Provide the [x, y] coordinate of the cell's center where the given text is located.  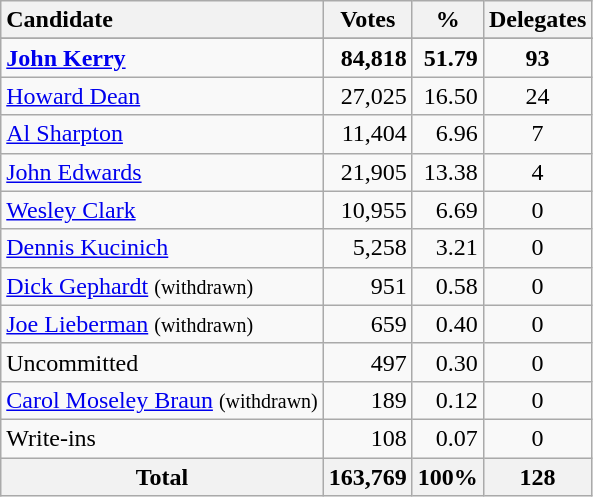
Al Sharpton [162, 134]
Uncommitted [162, 362]
16.50 [448, 96]
189 [368, 400]
Total [162, 477]
6.96 [448, 134]
John Kerry [162, 58]
John Edwards [162, 172]
0.58 [448, 286]
6.69 [448, 210]
% [448, 20]
108 [368, 438]
7 [537, 134]
13.38 [448, 172]
84,818 [368, 58]
0.12 [448, 400]
3.21 [448, 248]
659 [368, 324]
24 [537, 96]
0.40 [448, 324]
128 [537, 477]
5,258 [368, 248]
11,404 [368, 134]
Howard Dean [162, 96]
4 [537, 172]
Votes [368, 20]
Write-ins [162, 438]
21,905 [368, 172]
497 [368, 362]
0.30 [448, 362]
100% [448, 477]
27,025 [368, 96]
Delegates [537, 20]
951 [368, 286]
93 [537, 58]
Candidate [162, 20]
Dick Gephardt (withdrawn) [162, 286]
Joe Lieberman (withdrawn) [162, 324]
Carol Moseley Braun (withdrawn) [162, 400]
163,769 [368, 477]
0.07 [448, 438]
Dennis Kucinich [162, 248]
51.79 [448, 58]
Wesley Clark [162, 210]
10,955 [368, 210]
